Return the (X, Y) coordinate for the center point of the cell that contains the specified text.  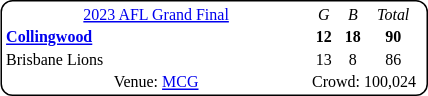
G (324, 14)
12 (324, 37)
8 (353, 60)
18 (353, 37)
2023 AFL Grand Final (156, 14)
86 (394, 60)
Total (394, 14)
Collingwood (156, 37)
90 (394, 37)
Crowd: 100,024 (364, 82)
Venue: MCG (156, 82)
B (353, 14)
13 (324, 60)
Brisbane Lions (156, 60)
